For the text-containing cell, return its midpoint in (x, y) coordinate format. 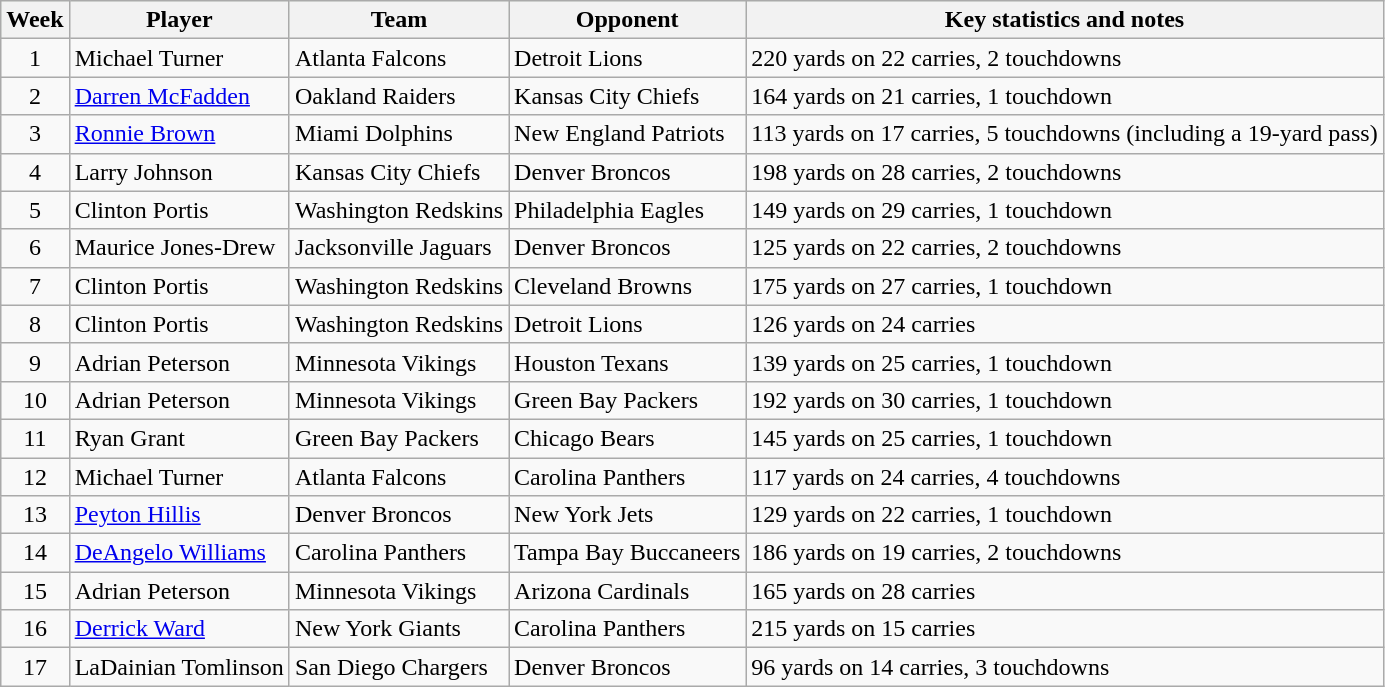
6 (35, 248)
96 yards on 14 carries, 3 touchdowns (1064, 667)
3 (35, 134)
Jacksonville Jaguars (398, 248)
15 (35, 591)
Philadelphia Eagles (628, 210)
Week (35, 20)
San Diego Chargers (398, 667)
186 yards on 19 carries, 2 touchdowns (1064, 553)
New England Patriots (628, 134)
Oakland Raiders (398, 96)
Darren McFadden (179, 96)
Houston Texans (628, 362)
16 (35, 629)
164 yards on 21 carries, 1 touchdown (1064, 96)
DeAngelo Williams (179, 553)
Key statistics and notes (1064, 20)
Ronnie Brown (179, 134)
Derrick Ward (179, 629)
9 (35, 362)
New York Jets (628, 515)
Maurice Jones-Drew (179, 248)
215 yards on 15 carries (1064, 629)
Tampa Bay Buccaneers (628, 553)
7 (35, 286)
11 (35, 438)
New York Giants (398, 629)
13 (35, 515)
17 (35, 667)
Ryan Grant (179, 438)
125 yards on 22 carries, 2 touchdowns (1064, 248)
1 (35, 58)
126 yards on 24 carries (1064, 324)
113 yards on 17 carries, 5 touchdowns (including a 19-yard pass) (1064, 134)
Team (398, 20)
145 yards on 25 carries, 1 touchdown (1064, 438)
LaDainian Tomlinson (179, 667)
Opponent (628, 20)
12 (35, 477)
220 yards on 22 carries, 2 touchdowns (1064, 58)
14 (35, 553)
117 yards on 24 carries, 4 touchdowns (1064, 477)
198 yards on 28 carries, 2 touchdowns (1064, 172)
Larry Johnson (179, 172)
Chicago Bears (628, 438)
129 yards on 22 carries, 1 touchdown (1064, 515)
2 (35, 96)
Peyton Hillis (179, 515)
Cleveland Browns (628, 286)
175 yards on 27 carries, 1 touchdown (1064, 286)
10 (35, 400)
192 yards on 30 carries, 1 touchdown (1064, 400)
5 (35, 210)
Player (179, 20)
4 (35, 172)
149 yards on 29 carries, 1 touchdown (1064, 210)
Miami Dolphins (398, 134)
8 (35, 324)
139 yards on 25 carries, 1 touchdown (1064, 362)
165 yards on 28 carries (1064, 591)
Arizona Cardinals (628, 591)
